Determine the [X, Y] coordinate at the center of the cell enclosing the given text.  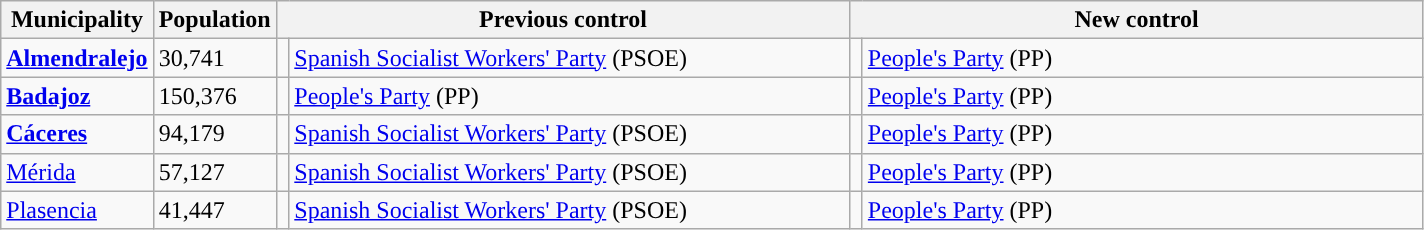
57,127 [214, 172]
30,741 [214, 58]
New control [1137, 20]
Mérida [77, 172]
Badajoz [77, 96]
94,179 [214, 134]
150,376 [214, 96]
Municipality [77, 20]
Cáceres [77, 134]
41,447 [214, 210]
Previous control [563, 20]
Plasencia [77, 210]
Population [214, 20]
Almendralejo [77, 58]
